Extract the (X, Y) coordinate from the center of the cell holding the provided text.  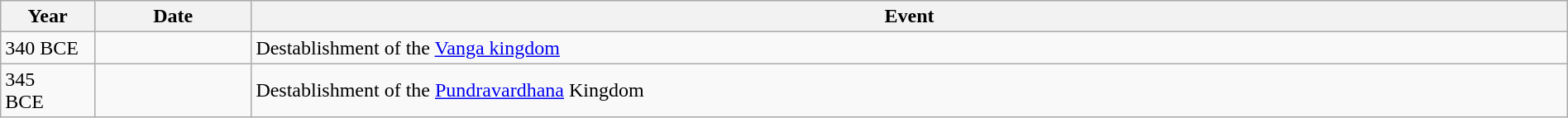
Event (910, 17)
345BCE (48, 91)
Date (172, 17)
Destablishment of the Pundravardhana Kingdom (910, 91)
Destablishment of the Vanga kingdom (910, 48)
340 BCE (48, 48)
Year (48, 17)
